Return the (X, Y) coordinate for the center point of the cell that contains the specified text.  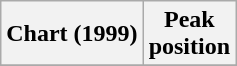
Chart (1999) (72, 34)
Peakposition (189, 34)
